Capture the cell that displays the provided text and extract its (X, Y) central coordinate. 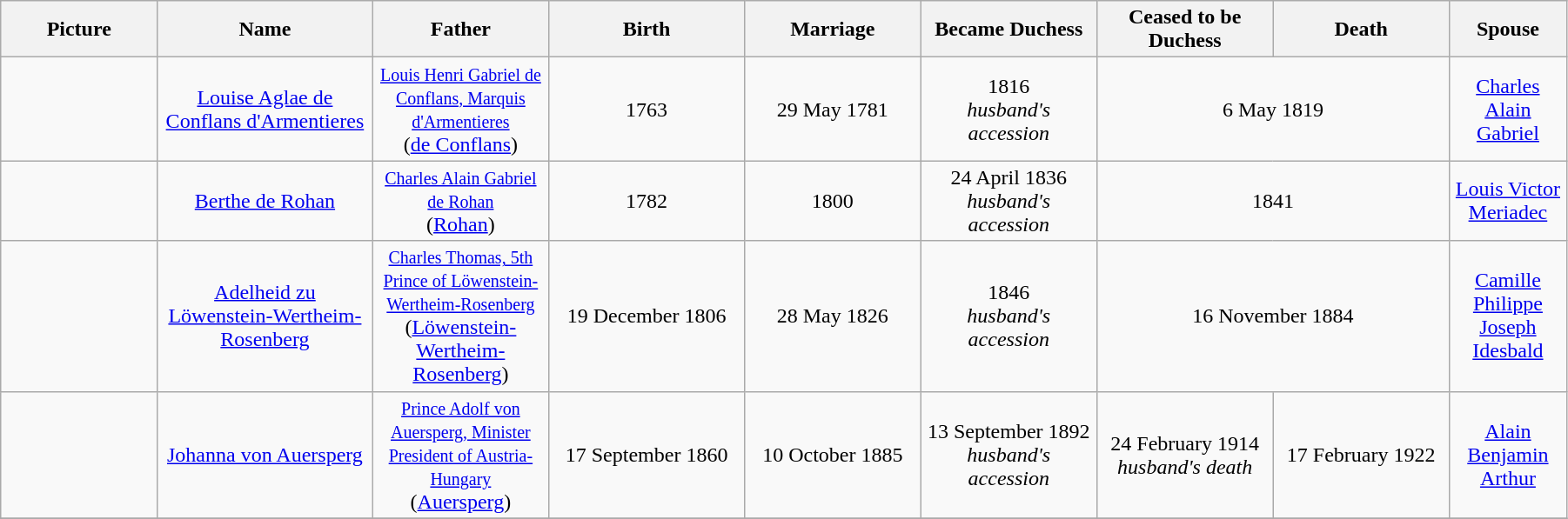
1816husband's accession (1008, 110)
16 November 1884 (1272, 316)
1782 (647, 201)
24 April 1836husband's accession (1008, 201)
28 May 1826 (833, 316)
17 September 1860 (647, 455)
Spouse (1507, 30)
Birth (647, 30)
Charles Alain Gabriel (1507, 110)
Prince Adolf von Auersperg, Minister President of Austria-Hungary (Auersperg) (460, 455)
24 February 1914husband's death (1184, 455)
Louis Henri Gabriel de Conflans, Marquis d'Armentieres (de Conflans) (460, 110)
29 May 1781 (833, 110)
Johanna von Auersperg (265, 455)
10 October 1885 (833, 455)
Louise Aglae de Conflans d'Armentieres (265, 110)
1800 (833, 201)
1841 (1272, 201)
19 December 1806 (647, 316)
17 February 1922 (1361, 455)
6 May 1819 (1272, 110)
Ceased to be Duchess (1184, 30)
Louis Victor Meriadec (1507, 201)
Death (1361, 30)
1763 (647, 110)
Charles Alain Gabriel de Rohan (Rohan) (460, 201)
Became Duchess (1008, 30)
Father (460, 30)
Adelheid zu Löwenstein-Wertheim-Rosenberg (265, 316)
Picture (79, 30)
Berthe de Rohan (265, 201)
13 September 1892husband's accession (1008, 455)
Name (265, 30)
Marriage (833, 30)
1846husband's accession (1008, 316)
Camille Philippe Joseph Idesbald (1507, 316)
Charles Thomas, 5th Prince of Löwenstein-Wertheim-Rosenberg (Löwenstein-Wertheim-Rosenberg) (460, 316)
Alain Benjamin Arthur (1507, 455)
